Extract the (x, y) coordinate from the center of the cell holding the provided text.  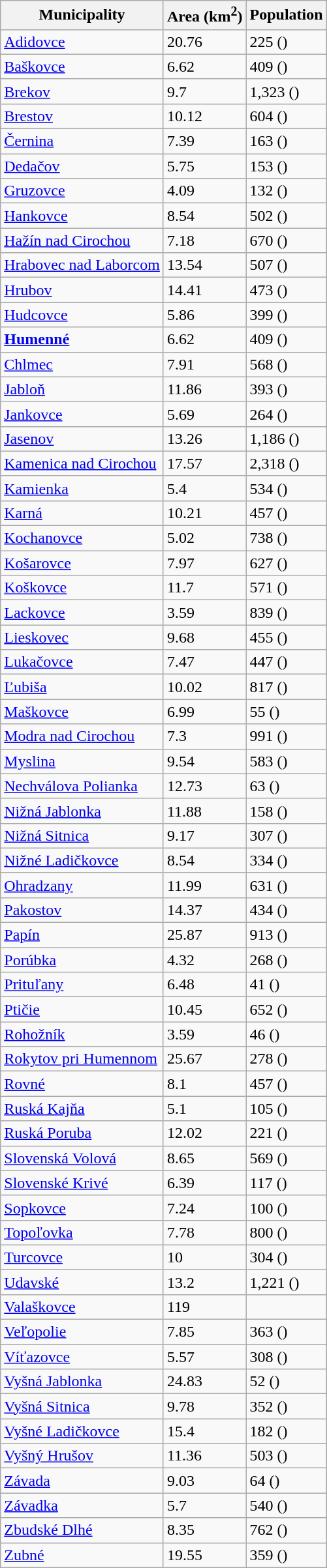
100 () (286, 1208)
Závadka (82, 1505)
Vyšný Hrušov (82, 1456)
Zubné (82, 1555)
631 () (286, 885)
447 () (286, 662)
Brekov (82, 91)
Zbudské Dlhé (82, 1530)
Turcovce (82, 1257)
Vyšné Ladičkovce (82, 1431)
Rovné (82, 1084)
583 () (286, 761)
1,323 () (286, 91)
6.99 (205, 712)
4.32 (205, 960)
Závada (82, 1481)
Baškovce (82, 66)
Kochanovce (82, 538)
12.02 (205, 1133)
9.03 (205, 1481)
Karná (82, 513)
Gruzovce (82, 191)
Brestov (82, 116)
Hrabovec nad Laborcom (82, 265)
158 () (286, 811)
503 () (286, 1456)
839 () (286, 613)
Adidovce (82, 42)
Nechválova Polianka (82, 786)
Myslina (82, 761)
41 () (286, 985)
762 () (286, 1530)
652 () (286, 1009)
Veľopolie (82, 1332)
571 () (286, 588)
Modra nad Cirochou (82, 736)
Kamenica nad Cirochou (82, 463)
132 () (286, 191)
6.39 (205, 1183)
Lackovce (82, 613)
7.78 (205, 1232)
7.47 (205, 662)
9.68 (205, 637)
105 () (286, 1109)
5.75 (205, 166)
163 () (286, 141)
11.7 (205, 588)
1,186 () (286, 439)
5.57 (205, 1357)
Víťazovce (82, 1357)
24.83 (205, 1382)
5.1 (205, 1109)
399 () (286, 315)
10.02 (205, 687)
627 () (286, 563)
10 (205, 1257)
221 () (286, 1133)
7.18 (205, 240)
307 () (286, 835)
540 () (286, 1505)
Hankovce (82, 216)
Vyšná Jablonka (82, 1382)
63 () (286, 786)
Hrubov (82, 290)
4.09 (205, 191)
Papín (82, 935)
11.36 (205, 1456)
569 () (286, 1158)
14.37 (205, 910)
352 () (286, 1406)
Humenné (82, 340)
5.7 (205, 1505)
363 () (286, 1332)
Rokytov pri Humennom (82, 1059)
Ohradzany (82, 885)
359 () (286, 1555)
991 () (286, 736)
738 () (286, 538)
473 () (286, 290)
5.86 (205, 315)
Černina (82, 141)
13.54 (205, 265)
17.57 (205, 463)
502 () (286, 216)
308 () (286, 1357)
153 () (286, 166)
Jabloň (82, 389)
10.12 (205, 116)
Koškovce (82, 588)
264 () (286, 414)
10.21 (205, 513)
55 () (286, 712)
13.26 (205, 439)
393 () (286, 389)
Vyšná Sitnica (82, 1406)
8.1 (205, 1084)
Population (286, 16)
9.54 (205, 761)
Slovenská Volová (82, 1158)
9.17 (205, 835)
Pakostov (82, 910)
52 () (286, 1382)
Nižné Ladičkovce (82, 860)
334 () (286, 860)
507 () (286, 265)
7.97 (205, 563)
Area (km2) (205, 16)
Hažín nad Cirochou (82, 240)
Košarovce (82, 563)
670 () (286, 240)
913 () (286, 935)
Slovenské Krivé (82, 1183)
7.91 (205, 364)
800 () (286, 1232)
12.73 (205, 786)
7.3 (205, 736)
5.69 (205, 414)
20.76 (205, 42)
Ptičie (82, 1009)
Ruská Kajňa (82, 1109)
Lieskovec (82, 637)
455 () (286, 637)
Jasenov (82, 439)
278 () (286, 1059)
1,221 () (286, 1282)
Porúbka (82, 960)
8.65 (205, 1158)
25.67 (205, 1059)
Prituľany (82, 985)
14.41 (205, 290)
Rohožník (82, 1034)
182 () (286, 1431)
119 (205, 1307)
Lukačovce (82, 662)
13.2 (205, 1282)
Hudcovce (82, 315)
25.87 (205, 935)
Nižná Jablonka (82, 811)
Dedačov (82, 166)
9.78 (205, 1406)
434 () (286, 910)
64 () (286, 1481)
225 () (286, 42)
5.02 (205, 538)
11.88 (205, 811)
Municipality (82, 16)
7.85 (205, 1332)
10.45 (205, 1009)
9.7 (205, 91)
8.35 (205, 1530)
Jankovce (82, 414)
Udavské (82, 1282)
46 () (286, 1034)
7.39 (205, 141)
5.4 (205, 488)
11.86 (205, 389)
15.4 (205, 1431)
268 () (286, 960)
568 () (286, 364)
Ľubiša (82, 687)
Valaškovce (82, 1307)
Kamienka (82, 488)
Chlmec (82, 364)
817 () (286, 687)
Topoľovka (82, 1232)
Nižná Sitnica (82, 835)
6.48 (205, 985)
Ruská Poruba (82, 1133)
117 () (286, 1183)
534 () (286, 488)
11.99 (205, 885)
7.24 (205, 1208)
304 () (286, 1257)
604 () (286, 116)
2,318 () (286, 463)
Sopkovce (82, 1208)
19.55 (205, 1555)
Maškovce (82, 712)
